Return (x, y) of the center of cell containing provided text 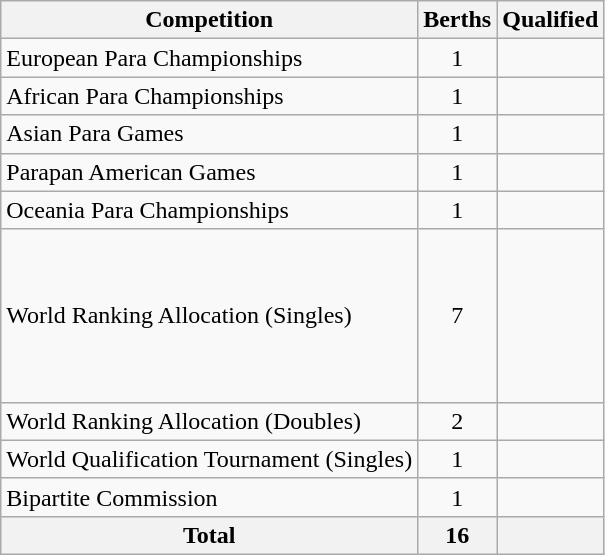
World Ranking Allocation (Doubles) (210, 421)
World Ranking Allocation (Singles) (210, 316)
African Para Championships (210, 96)
Qualified (550, 20)
European Para Championships (210, 58)
World Qualification Tournament (Singles) (210, 459)
Berths (458, 20)
7 (458, 316)
Bipartite Commission (210, 497)
Oceania Para Championships (210, 210)
16 (458, 535)
Competition (210, 20)
Asian Para Games (210, 134)
Total (210, 535)
2 (458, 421)
Parapan American Games (210, 172)
